Find where the given text appears and provide that cell's center as (X, Y) coordinate. 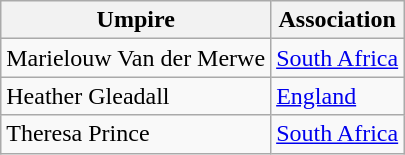
Heather Gleadall (136, 96)
Association (338, 20)
England (338, 96)
Marielouw Van der Merwe (136, 58)
Umpire (136, 20)
Theresa Prince (136, 134)
